Find where the given text appears and provide that cell's center as (x, y) coordinate. 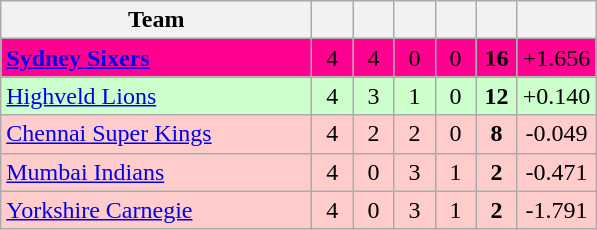
-0.049 (556, 134)
Mumbai Indians (156, 172)
+0.140 (556, 96)
-0.471 (556, 172)
Highveld Lions (156, 96)
-1.791 (556, 210)
16 (496, 58)
12 (496, 96)
+1.656 (556, 58)
Chennai Super Kings (156, 134)
8 (496, 134)
Sydney Sixers (156, 58)
Yorkshire Carnegie (156, 210)
Team (156, 20)
